Search for the cell housing the specified text and yield its (x, y) center coordinate. 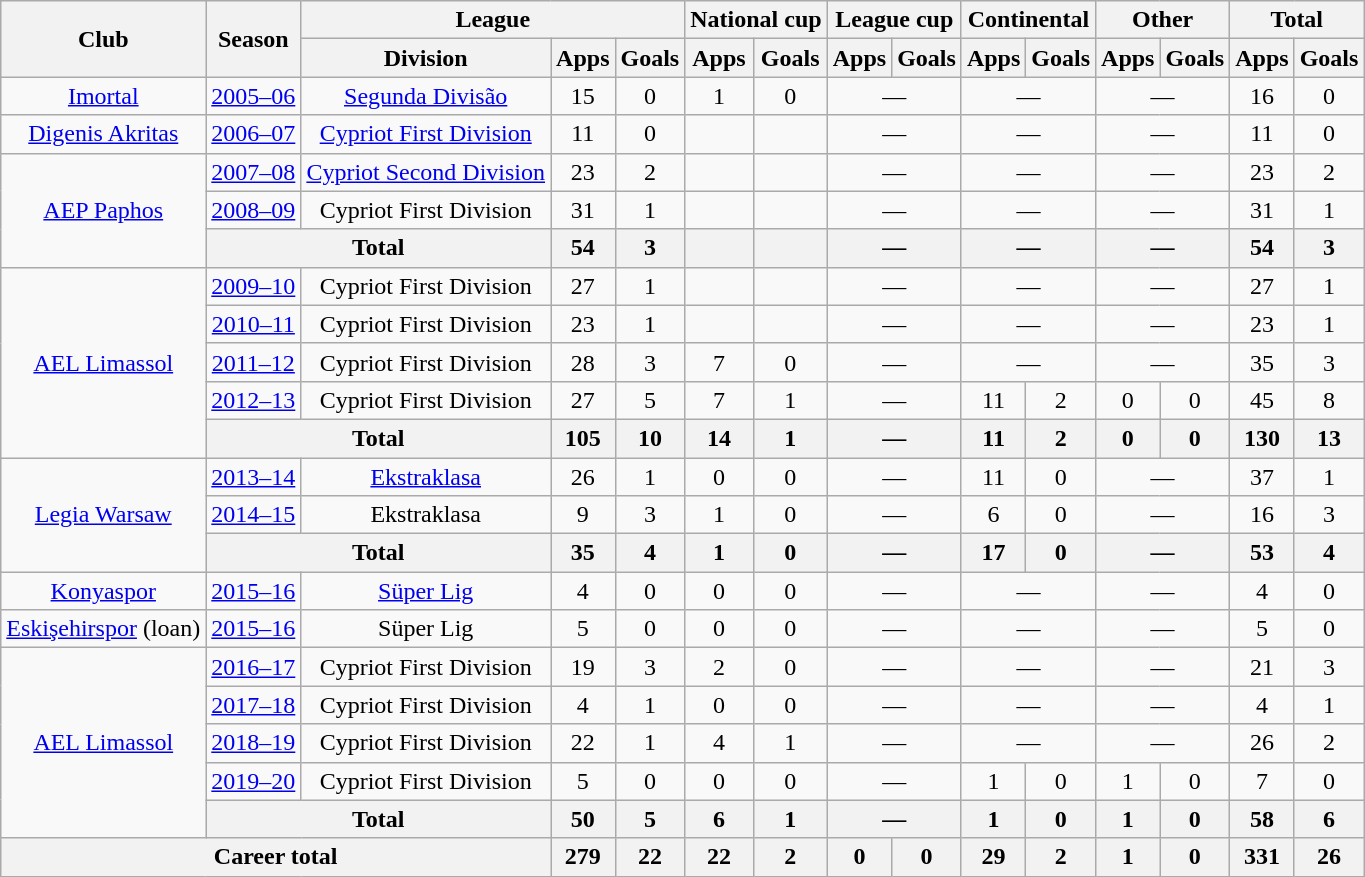
2011–12 (254, 362)
2018–19 (254, 743)
15 (583, 96)
Digenis Akritas (104, 134)
2005–06 (254, 96)
AEP Paphos (104, 210)
Imortal (104, 96)
10 (650, 438)
Segunda Divisão (426, 96)
2012–13 (254, 400)
58 (1262, 819)
Eskişehirspor (loan) (104, 629)
130 (1262, 438)
National cup (756, 20)
13 (1329, 438)
2007–08 (254, 172)
53 (1262, 553)
2016–17 (254, 667)
Season (254, 39)
Career total (276, 857)
2010–11 (254, 324)
2006–07 (254, 134)
14 (719, 438)
2008–09 (254, 210)
Legia Warsaw (104, 515)
8 (1329, 400)
331 (1262, 857)
Division (426, 58)
2019–20 (254, 781)
21 (1262, 667)
2017–18 (254, 705)
9 (583, 515)
Other (1163, 20)
279 (583, 857)
2013–14 (254, 477)
League (493, 20)
2014–15 (254, 515)
45 (1262, 400)
Continental (1028, 20)
Cypriot Second Division (426, 172)
17 (993, 553)
28 (583, 362)
Club (104, 39)
50 (583, 819)
29 (993, 857)
2009–10 (254, 286)
37 (1262, 477)
105 (583, 438)
League cup (894, 20)
19 (583, 667)
Konyaspor (104, 591)
